Return [X, Y] of the center of cell containing provided text 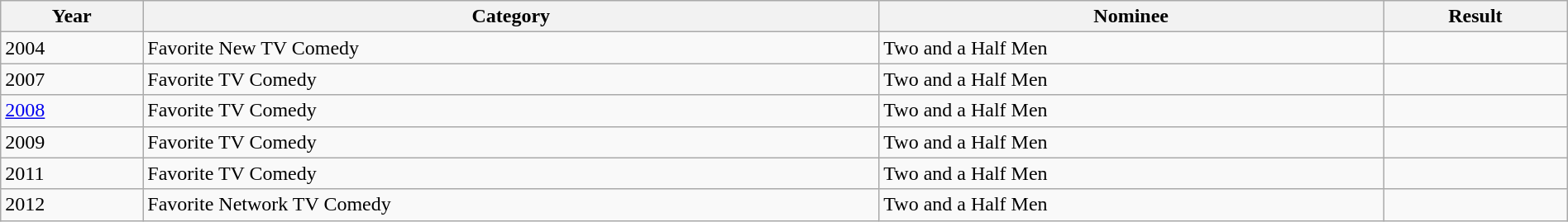
2008 [72, 111]
2004 [72, 48]
2011 [72, 173]
2007 [72, 79]
2012 [72, 205]
Category [511, 17]
Year [72, 17]
Nominee [1131, 17]
Favorite New TV Comedy [511, 48]
Favorite Network TV Comedy [511, 205]
2009 [72, 142]
Result [1475, 17]
